Locate the cell with the specified text and output its (X, Y) center coordinate. 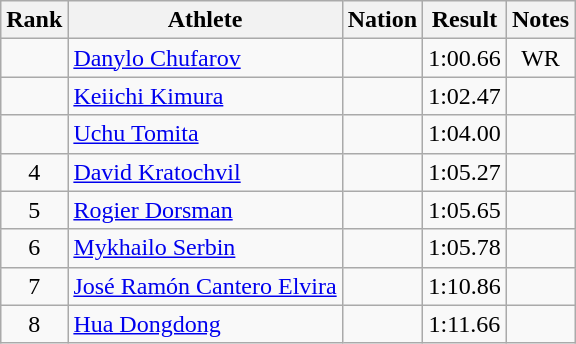
1:05.27 (465, 172)
1:05.78 (465, 248)
6 (34, 248)
Rogier Dorsman (205, 210)
4 (34, 172)
Danylo Chufarov (205, 58)
Mykhailo Serbin (205, 248)
Keiichi Kimura (205, 96)
Uchu Tomita (205, 134)
1:02.47 (465, 96)
Result (465, 20)
8 (34, 324)
Athlete (205, 20)
Rank (34, 20)
1:04.00 (465, 134)
1:11.66 (465, 324)
WR (540, 58)
1:05.65 (465, 210)
Nation (382, 20)
David Kratochvil (205, 172)
7 (34, 286)
Hua Dongdong (205, 324)
Notes (540, 20)
1:00.66 (465, 58)
1:10.86 (465, 286)
José Ramón Cantero Elvira (205, 286)
5 (34, 210)
